Search for the cell housing the specified text and yield its (X, Y) center coordinate. 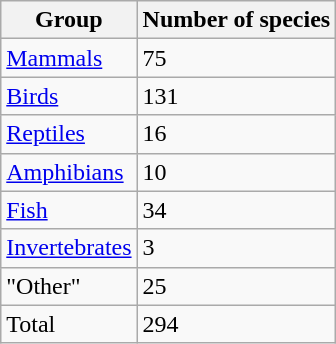
Birds (69, 96)
3 (236, 248)
Group (69, 20)
"Other" (69, 286)
131 (236, 96)
10 (236, 172)
Fish (69, 210)
294 (236, 324)
16 (236, 134)
Invertebrates (69, 248)
Reptiles (69, 134)
Number of species (236, 20)
75 (236, 58)
Amphibians (69, 172)
Mammals (69, 58)
34 (236, 210)
Total (69, 324)
25 (236, 286)
